Locate the cell with the specified text and output its (x, y) center coordinate. 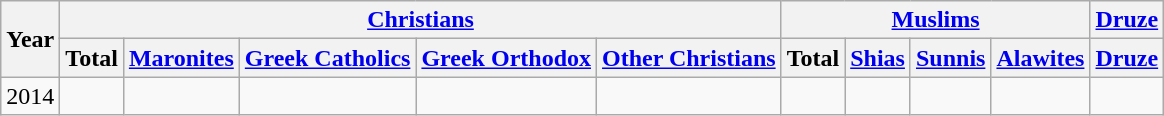
Shias (878, 58)
Year (30, 39)
Greek Catholics (328, 58)
Alawites (1040, 58)
Greek Orthodox (506, 58)
Sunnis (950, 58)
2014 (30, 96)
Maronites (181, 58)
Muslims (936, 20)
Other Christians (690, 58)
Christians (420, 20)
